Detect which cell encompasses the target text, then output its [x, y] center coordinate. 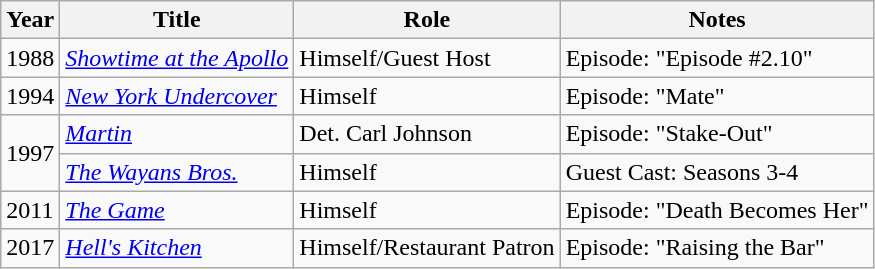
Episode: "Episode #2.10" [717, 58]
Episode: "Death Becomes Her" [717, 210]
Showtime at the Apollo [177, 58]
2017 [30, 248]
Det. Carl Johnson [427, 134]
Notes [717, 20]
1997 [30, 153]
1994 [30, 96]
Martin [177, 134]
New York Undercover [177, 96]
Guest Cast: Seasons 3-4 [717, 172]
The Wayans Bros. [177, 172]
2011 [30, 210]
Episode: "Mate" [717, 96]
Hell's Kitchen [177, 248]
Year [30, 20]
1988 [30, 58]
The Game [177, 210]
Episode: "Raising the Bar" [717, 248]
Title [177, 20]
Himself/Guest Host [427, 58]
Himself/Restaurant Patron [427, 248]
Episode: "Stake-Out" [717, 134]
Role [427, 20]
